Search for the cell housing the specified text and yield its (X, Y) center coordinate. 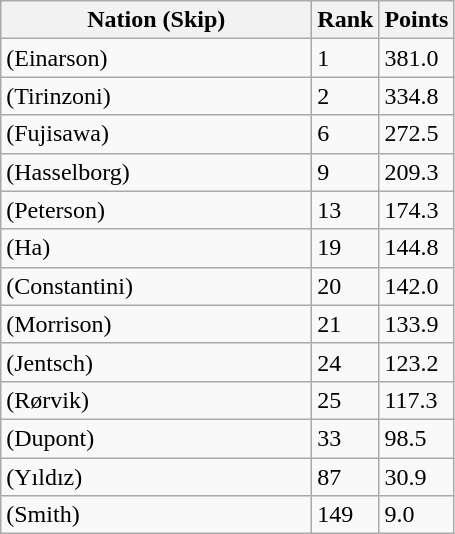
123.2 (416, 362)
Points (416, 20)
21 (346, 324)
13 (346, 210)
209.3 (416, 172)
1 (346, 58)
(Tirinzoni) (156, 96)
(Hasselborg) (156, 172)
142.0 (416, 286)
(Rørvik) (156, 400)
24 (346, 362)
(Smith) (156, 515)
Nation (Skip) (156, 20)
174.3 (416, 210)
(Yıldız) (156, 477)
272.5 (416, 134)
19 (346, 248)
9.0 (416, 515)
133.9 (416, 324)
(Constantini) (156, 286)
(Dupont) (156, 438)
87 (346, 477)
334.8 (416, 96)
(Jentsch) (156, 362)
2 (346, 96)
(Peterson) (156, 210)
(Einarson) (156, 58)
Rank (346, 20)
381.0 (416, 58)
30.9 (416, 477)
25 (346, 400)
33 (346, 438)
(Ha) (156, 248)
144.8 (416, 248)
(Fujisawa) (156, 134)
20 (346, 286)
149 (346, 515)
6 (346, 134)
9 (346, 172)
98.5 (416, 438)
(Morrison) (156, 324)
117.3 (416, 400)
